Scan for the cell matching the given text and deliver its [x, y] coordinate at center. 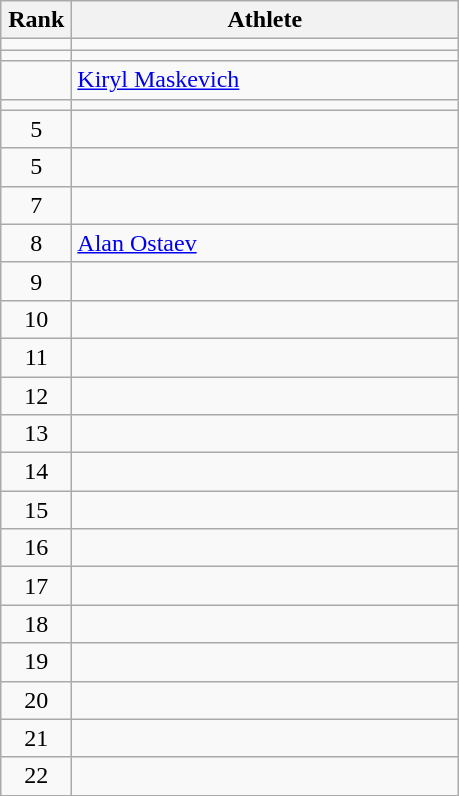
19 [36, 662]
Rank [36, 20]
22 [36, 776]
7 [36, 205]
10 [36, 319]
13 [36, 434]
18 [36, 624]
Kiryl Maskevich [265, 80]
12 [36, 395]
20 [36, 700]
15 [36, 510]
Alan Ostaev [265, 243]
11 [36, 357]
17 [36, 586]
9 [36, 281]
Athlete [265, 20]
16 [36, 548]
14 [36, 472]
21 [36, 738]
8 [36, 243]
